Locate the cell with the specified text and output its [x, y] center coordinate. 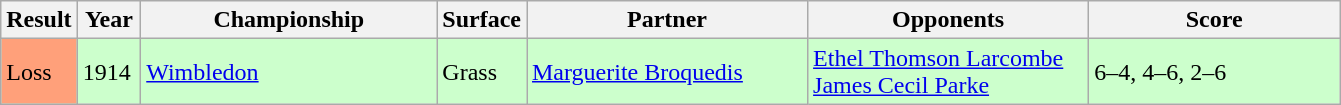
Surface [482, 20]
6–4, 4–6, 2–6 [1214, 72]
Result [39, 20]
Score [1214, 20]
Championship [289, 20]
Grass [482, 72]
1914 [109, 72]
Wimbledon [289, 72]
Partner [666, 20]
Opponents [948, 20]
Loss [39, 72]
Year [109, 20]
Ethel Thomson Larcombe James Cecil Parke [948, 72]
Marguerite Broquedis [666, 72]
